Extract the (X, Y) coordinate from the center of the cell holding the provided text.  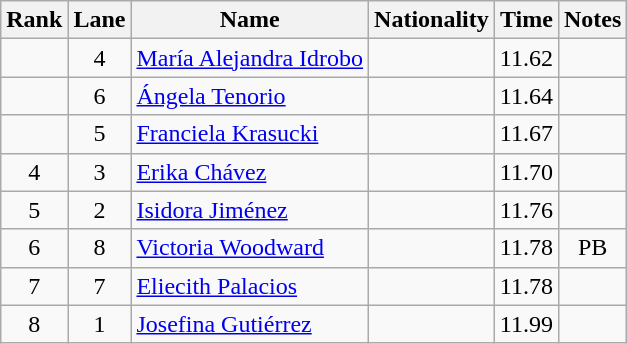
Rank (34, 20)
Erika Chávez (250, 172)
Lane (100, 20)
11.64 (526, 96)
11.99 (526, 324)
1 (100, 324)
Josefina Gutiérrez (250, 324)
Time (526, 20)
Isidora Jiménez (250, 210)
Franciela Krasucki (250, 134)
Notes (592, 20)
2 (100, 210)
PB (592, 248)
3 (100, 172)
11.76 (526, 210)
Name (250, 20)
11.62 (526, 58)
11.67 (526, 134)
Eliecith Palacios (250, 286)
Victoria Woodward (250, 248)
María Alejandra Idrobo (250, 58)
Nationality (432, 20)
11.70 (526, 172)
Ángela Tenorio (250, 96)
